Detect which cell encompasses the target text, then output its (X, Y) center coordinate. 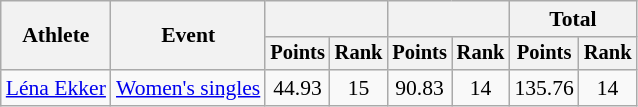
15 (359, 88)
135.76 (544, 88)
Léna Ekker (56, 88)
Athlete (56, 36)
Women's singles (188, 88)
Event (188, 36)
44.93 (297, 88)
90.83 (419, 88)
Total (572, 19)
